Locate the cell with the specified text and output its (x, y) center coordinate. 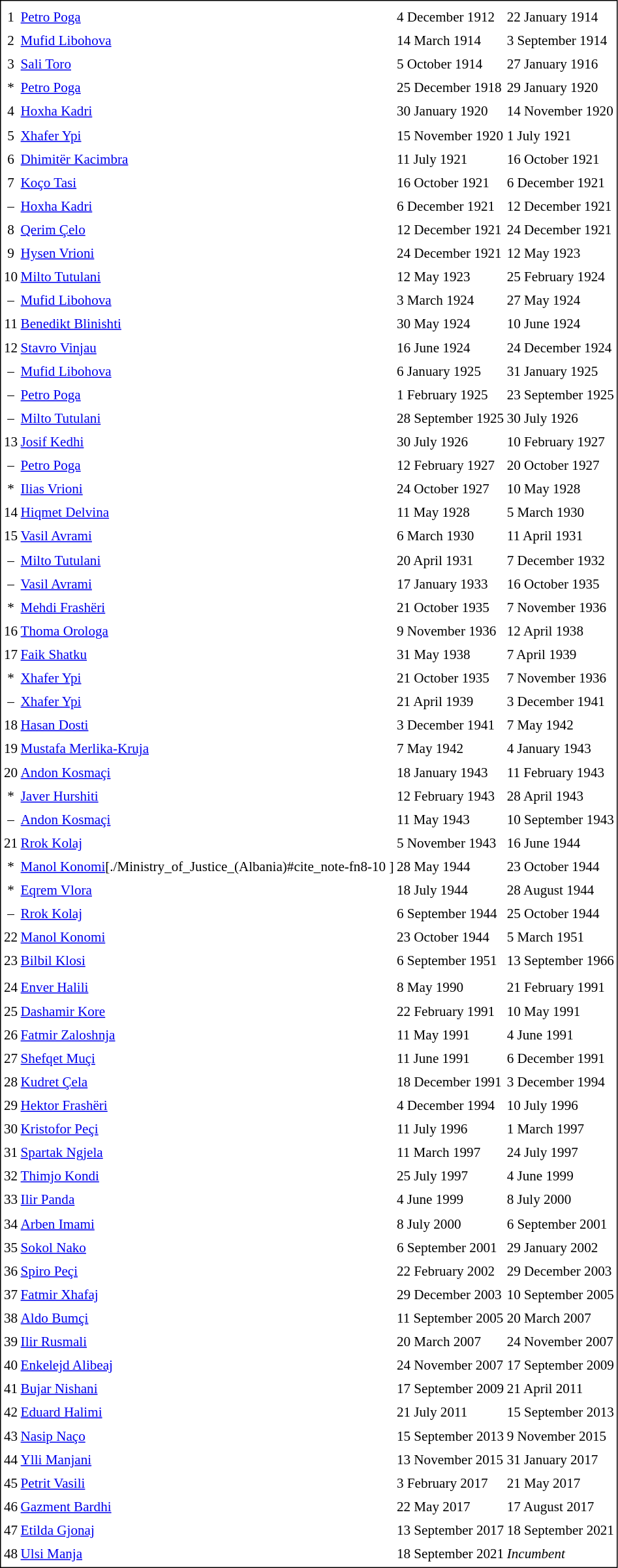
13 September 1966 (561, 961)
10 May 1991 (561, 1011)
27 May 1924 (561, 300)
17 August 2017 (561, 1507)
22 (10, 938)
26 (10, 1035)
6 September 1944 (450, 914)
19 (10, 749)
3 September 1914 (561, 41)
33 (10, 1200)
10 (10, 277)
Mehdi Frashëri (208, 607)
16 June 1924 (450, 348)
12 (10, 348)
5 March 1930 (561, 513)
11 April 1931 (561, 536)
46 (10, 1507)
23 (10, 961)
31 January 1925 (561, 371)
41 (10, 1389)
6 January 1925 (450, 371)
20 (10, 773)
21 April 2011 (561, 1389)
21 (10, 843)
21 February 1991 (561, 988)
11 May 1928 (450, 513)
8 May 1990 (450, 988)
31 May 1938 (450, 654)
13 (10, 442)
Thoma Orologa (208, 631)
14 (10, 513)
25 July 1997 (450, 1176)
4 (10, 112)
Manol Konomi[./Ministry_of_Justice_(Albania)#cite_note-fn8-10 ] (208, 867)
6 (10, 159)
5 March 1951 (561, 938)
1 (10, 17)
10 May 1928 (561, 489)
6 March 1930 (450, 536)
Faik Shatku (208, 654)
2 (10, 41)
10 September 1943 (561, 820)
14 March 1914 (450, 41)
Dhimitër Kacimbra (208, 159)
9 November 1936 (450, 631)
5 November 1943 (450, 843)
Ilir Rusmali (208, 1342)
11 (10, 324)
47 (10, 1531)
11 June 1991 (450, 1058)
9 November 2015 (561, 1436)
11 March 1997 (450, 1153)
12 February 1927 (450, 466)
4 January 1943 (561, 749)
Sali Toro (208, 65)
4 December 1994 (450, 1106)
9 (10, 253)
10 June 1924 (561, 324)
Sokol Nako (208, 1248)
29 (10, 1106)
Ilias Vrioni (208, 489)
Stavro Vinjau (208, 348)
Dashamir Kore (208, 1011)
3 February 2017 (450, 1483)
4 December 1912 (450, 17)
13 September 2017 (450, 1531)
35 (10, 1248)
21 April 1939 (450, 701)
34 (10, 1223)
48 (10, 1554)
Javer Hurshiti (208, 796)
27 January 1916 (561, 65)
3 December 1994 (561, 1082)
Hysen Vrioni (208, 253)
Aldo Bumçi (208, 1318)
11 July 1996 (450, 1130)
30 (10, 1130)
21 May 2017 (561, 1483)
Etilda Gjonaj (208, 1531)
7 April 1939 (561, 654)
20 April 1931 (450, 560)
31 January 2017 (561, 1460)
20 October 1927 (561, 466)
16 October 1935 (561, 583)
18 December 1991 (450, 1082)
22 February 2002 (450, 1271)
Thimjo Kondi (208, 1176)
4 June 1991 (561, 1035)
Fatmir Zaloshnja (208, 1035)
28 (10, 1082)
37 (10, 1295)
Bujar Nishani (208, 1389)
36 (10, 1271)
7 (10, 183)
28 September 1925 (450, 418)
24 October 1927 (450, 489)
Ulsi Manja (208, 1554)
42 (10, 1413)
Koço Tasi (208, 183)
23 September 1925 (561, 395)
Petrit Vasili (208, 1483)
27 (10, 1058)
21 July 2011 (450, 1413)
5 October 1914 (450, 65)
11 July 1921 (450, 159)
17 January 1933 (450, 583)
Bilbil Klosi (208, 961)
16 June 1944 (561, 843)
6 December 1991 (561, 1058)
8 (10, 230)
11 May 1991 (450, 1035)
Ylli Manjani (208, 1460)
15 (10, 536)
18 January 1943 (450, 773)
13 November 2015 (450, 1460)
Gazment Bardhi (208, 1507)
1 February 1925 (450, 395)
3 (10, 65)
Ilir Panda (208, 1200)
18 (10, 725)
28 April 1943 (561, 796)
Spiro Peçi (208, 1271)
40 (10, 1365)
12 April 1938 (561, 631)
24 July 1997 (561, 1153)
30 May 1924 (450, 324)
16 (10, 631)
24 (10, 988)
1 March 1997 (561, 1130)
25 February 1924 (561, 277)
22 January 1914 (561, 17)
7 December 1932 (561, 560)
25 October 1944 (561, 914)
10 September 2005 (561, 1295)
10 February 1927 (561, 442)
Hiqmet Delvina (208, 513)
28 August 1944 (561, 891)
29 January 2002 (561, 1248)
28 May 1944 (450, 867)
45 (10, 1483)
22 May 2017 (450, 1507)
15 November 1920 (450, 135)
32 (10, 1176)
25 (10, 1011)
10 July 1996 (561, 1106)
38 (10, 1318)
14 November 1920 (561, 112)
29 January 1920 (561, 88)
Spartak Ngjela (208, 1153)
Nasip Naço (208, 1436)
39 (10, 1342)
Benedikt Blinishti (208, 324)
Arben Imami (208, 1223)
3 March 1924 (450, 300)
Enver Halili (208, 988)
Manol Konomi (208, 938)
Kristofor Peçi (208, 1130)
Hasan Dosti (208, 725)
24 December 1924 (561, 348)
25 December 1918 (450, 88)
43 (10, 1436)
Enkelejd Alibeaj (208, 1365)
44 (10, 1460)
11 September 2005 (450, 1318)
Eduard Halimi (208, 1413)
Fatmir Xhafaj (208, 1295)
Josif Kedhi (208, 442)
Shefqet Muçi (208, 1058)
Mustafa Merlika-Kruja (208, 749)
18 July 1944 (450, 891)
1 July 1921 (561, 135)
Incumbent (561, 1554)
17 (10, 654)
30 January 1920 (450, 112)
Kudret Çela (208, 1082)
22 February 1991 (450, 1011)
11 May 1943 (450, 820)
5 (10, 135)
Eqrem Vlora (208, 891)
12 February 1943 (450, 796)
11 February 1943 (561, 773)
31 (10, 1153)
6 September 1951 (450, 961)
Hektor Frashëri (208, 1106)
Qerim Çelo (208, 230)
